From the cell containing the given text, extract its center point as [x, y] coordinate. 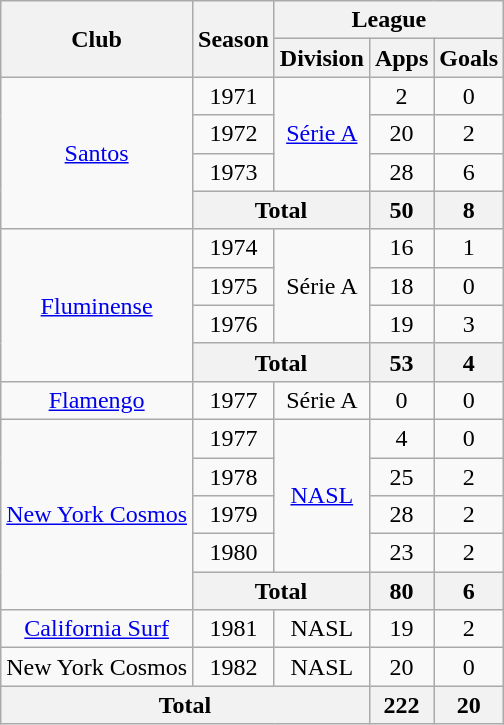
222 [401, 705]
8 [469, 210]
18 [401, 286]
1978 [234, 477]
Division [322, 58]
Santos [97, 153]
1974 [234, 248]
23 [401, 553]
Season [234, 39]
1973 [234, 172]
50 [401, 210]
Flamengo [97, 400]
16 [401, 248]
53 [401, 362]
Apps [401, 58]
1972 [234, 134]
1975 [234, 286]
Goals [469, 58]
80 [401, 591]
1980 [234, 553]
3 [469, 324]
1 [469, 248]
25 [401, 477]
California Surf [97, 629]
1981 [234, 629]
League [388, 20]
1971 [234, 96]
1979 [234, 515]
Fluminense [97, 305]
1976 [234, 324]
Club [97, 39]
1982 [234, 667]
